Return (x, y) of the center of cell containing provided text 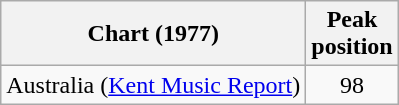
Peakposition (352, 34)
Australia (Kent Music Report) (154, 85)
98 (352, 85)
Chart (1977) (154, 34)
